Output the [X, Y] coordinate of the center of the cell containing the given text.  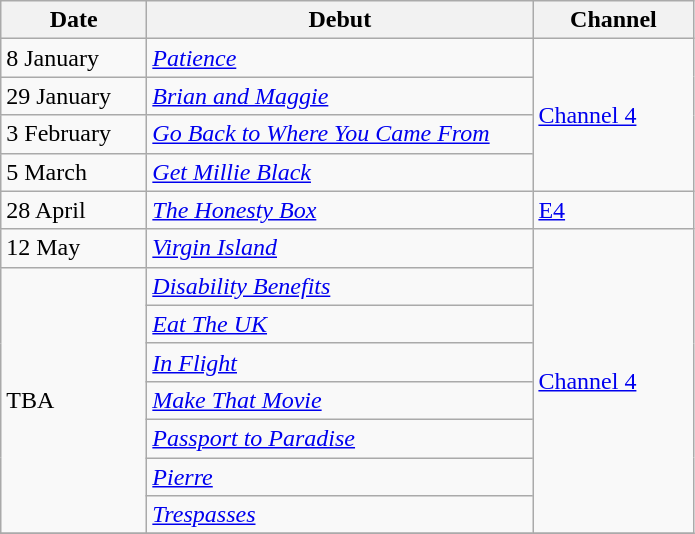
12 May [74, 248]
Pierre [340, 477]
29 January [74, 96]
5 March [74, 172]
8 January [74, 58]
Eat The UK [340, 324]
Date [74, 20]
Patience [340, 58]
Brian and Maggie [340, 96]
Disability Benefits [340, 286]
3 February [74, 134]
Go Back to Where You Came From [340, 134]
E4 [614, 210]
Make That Movie [340, 400]
In Flight [340, 362]
TBA [74, 400]
Trespasses [340, 515]
The Honesty Box [340, 210]
Channel [614, 20]
28 April [74, 210]
Virgin Island [340, 248]
Passport to Paradise [340, 438]
Debut [340, 20]
Get Millie Black [340, 172]
